Extract the (x, y) coordinate from the center of the cell holding the provided text.  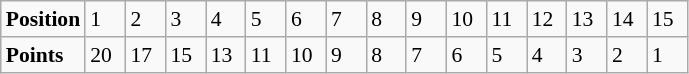
14 (627, 19)
Points (43, 55)
20 (105, 55)
12 (547, 19)
17 (145, 55)
Position (43, 19)
